From the cell containing the given text, extract its center point as (x, y) coordinate. 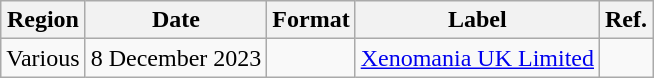
8 December 2023 (176, 58)
Date (176, 20)
Region (43, 20)
Various (43, 58)
Xenomania UK Limited (477, 58)
Ref. (626, 20)
Format (311, 20)
Label (477, 20)
